From the cell containing the given text, extract its center point as [X, Y] coordinate. 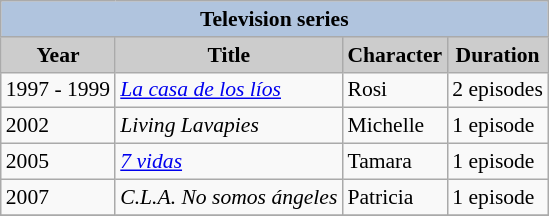
2007 [58, 197]
Title [228, 55]
2005 [58, 162]
Michelle [394, 126]
La casa de los líos [228, 90]
Duration [498, 55]
Living Lavapies [228, 126]
Tamara [394, 162]
Rosi [394, 90]
Character [394, 55]
Patricia [394, 197]
Year [58, 55]
Television series [274, 19]
C.L.A. No somos ángeles [228, 197]
1997 - 1999 [58, 90]
2002 [58, 126]
2 episodes [498, 90]
7 vidas [228, 162]
